Locate the cell with the specified text and output its [X, Y] center coordinate. 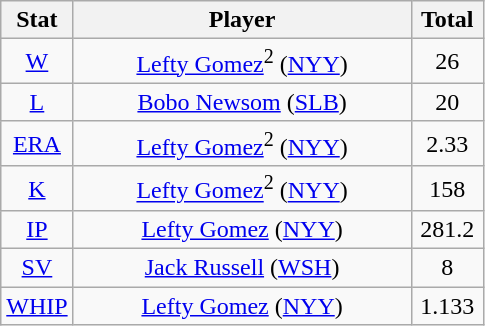
Player [242, 20]
L [37, 102]
K [37, 188]
W [37, 62]
1.133 [447, 306]
ERA [37, 144]
Jack Russell (WSH) [242, 268]
281.2 [447, 230]
Stat [37, 20]
Total [447, 20]
8 [447, 268]
IP [37, 230]
26 [447, 62]
20 [447, 102]
SV [37, 268]
Bobo Newsom (SLB) [242, 102]
2.33 [447, 144]
WHIP [37, 306]
158 [447, 188]
